Detect which cell encompasses the target text, then output its [X, Y] center coordinate. 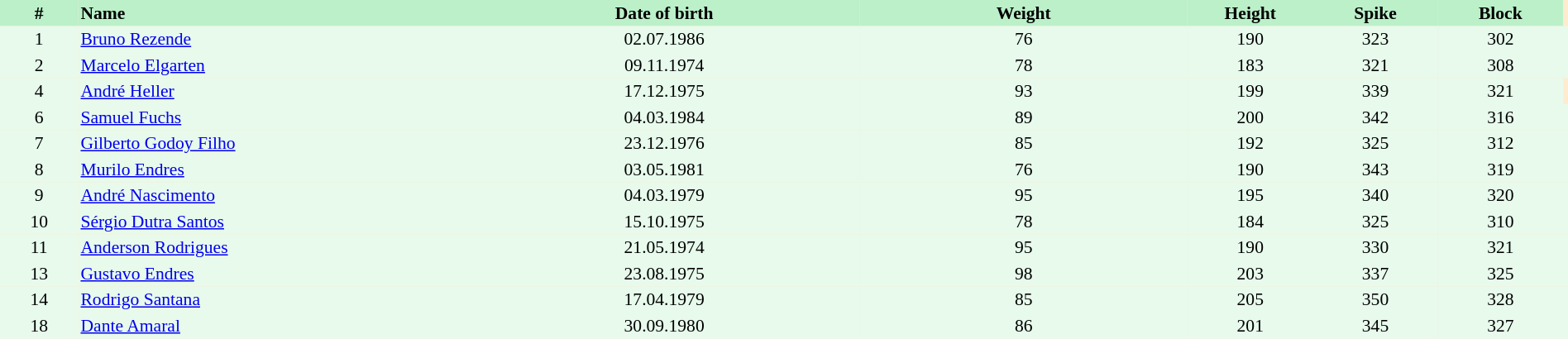
23.08.1975 [664, 274]
201 [1250, 326]
199 [1250, 91]
Sérgio Dutra Santos [273, 222]
6 [39, 117]
319 [1500, 169]
15.10.1975 [664, 222]
327 [1500, 326]
205 [1250, 299]
320 [1500, 195]
Spike [1374, 13]
302 [1500, 40]
4 [39, 91]
# [39, 13]
21.05.1974 [664, 248]
Date of birth [664, 13]
98 [1024, 274]
330 [1374, 248]
30.09.1980 [664, 326]
350 [1374, 299]
18 [39, 326]
Murilo Endres [273, 169]
308 [1500, 65]
8 [39, 169]
9 [39, 195]
310 [1500, 222]
Name [273, 13]
86 [1024, 326]
23.12.1976 [664, 144]
Gustavo Endres [273, 274]
11 [39, 248]
328 [1500, 299]
89 [1024, 117]
Gilberto Godoy Filho [273, 144]
Anderson Rodrigues [273, 248]
93 [1024, 91]
316 [1500, 117]
09.11.1974 [664, 65]
343 [1374, 169]
04.03.1984 [664, 117]
337 [1374, 274]
17.12.1975 [664, 91]
203 [1250, 274]
192 [1250, 144]
200 [1250, 117]
14 [39, 299]
André Nascimento [273, 195]
02.07.1986 [664, 40]
2 [39, 65]
312 [1500, 144]
Height [1250, 13]
184 [1250, 222]
342 [1374, 117]
03.05.1981 [664, 169]
André Heller [273, 91]
Marcelo Elgarten [273, 65]
Dante Amaral [273, 326]
1 [39, 40]
13 [39, 274]
Rodrigo Santana [273, 299]
Samuel Fuchs [273, 117]
323 [1374, 40]
339 [1374, 91]
Block [1500, 13]
183 [1250, 65]
7 [39, 144]
04.03.1979 [664, 195]
195 [1250, 195]
Bruno Rezende [273, 40]
340 [1374, 195]
345 [1374, 326]
10 [39, 222]
Weight [1024, 13]
17.04.1979 [664, 299]
